Output the [x, y] coordinate of the center of the cell containing the given text.  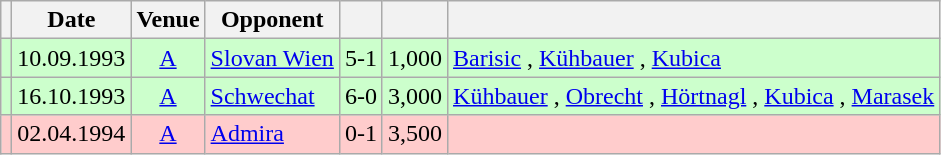
Slovan Wien [272, 58]
Venue [168, 20]
1,000 [414, 58]
Admira [272, 134]
3,000 [414, 96]
16.10.1993 [72, 96]
Kühbauer , Obrecht , Hörtnagl , Kubica , Marasek [694, 96]
3,500 [414, 134]
Barisic , Kühbauer , Kubica [694, 58]
0-1 [360, 134]
10.09.1993 [72, 58]
Date [72, 20]
5-1 [360, 58]
Schwechat [272, 96]
02.04.1994 [72, 134]
6-0 [360, 96]
Opponent [272, 20]
